Return (x, y) of the center of cell containing provided text 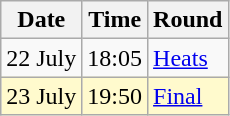
23 July (42, 96)
22 July (42, 58)
Date (42, 20)
Heats (188, 58)
19:50 (115, 96)
18:05 (115, 58)
Final (188, 96)
Time (115, 20)
Round (188, 20)
